Scan for the cell matching the given text and deliver its [x, y] coordinate at center. 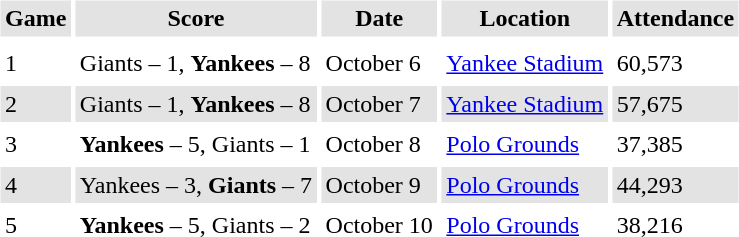
37,385 [675, 144]
October 9 [379, 185]
2 [35, 104]
60,573 [675, 64]
Game [35, 18]
Score [196, 18]
Yankees – 5, Giants – 1 [196, 144]
Date [379, 18]
57,675 [675, 104]
October 6 [379, 64]
4 [35, 185]
Attendance [675, 18]
October 8 [379, 144]
3 [35, 144]
44,293 [675, 185]
October 7 [379, 104]
1 [35, 64]
Location [525, 18]
Yankees – 3, Giants – 7 [196, 185]
